Extract the (X, Y) coordinate from the center of the cell holding the provided text.  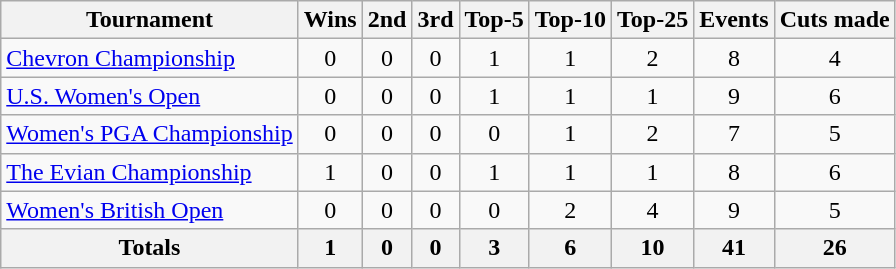
Women's PGA Championship (150, 134)
3rd (436, 20)
10 (652, 248)
Chevron Championship (150, 58)
2nd (387, 20)
Events (734, 20)
3 (494, 248)
41 (734, 248)
Top-25 (652, 20)
Cuts made (834, 20)
The Evian Championship (150, 172)
7 (734, 134)
Women's British Open (150, 210)
Top-10 (570, 20)
Top-5 (494, 20)
Tournament (150, 20)
Wins (330, 20)
26 (834, 248)
Totals (150, 248)
U.S. Women's Open (150, 96)
